Provide the (x, y) coordinate of the cell's center where the given text is located.  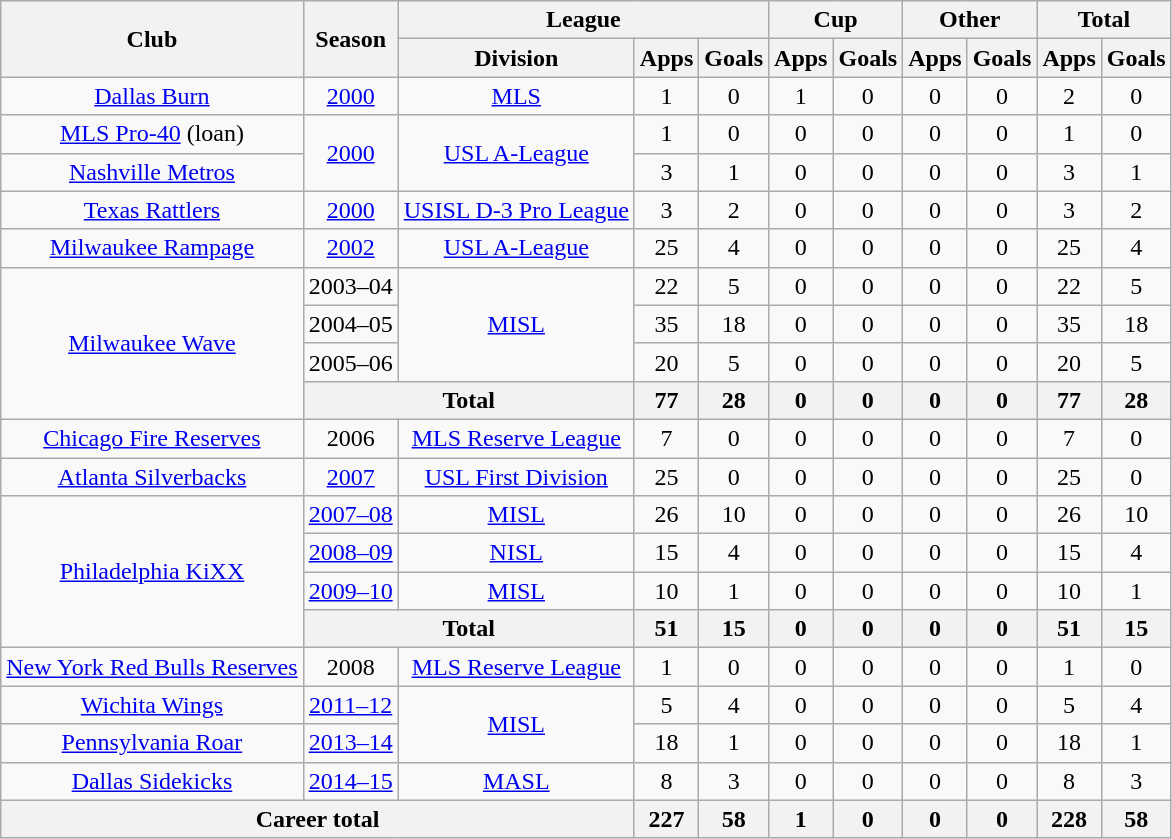
Cup (836, 20)
Pennsylvania Roar (152, 743)
USISL D-3 Pro League (516, 210)
227 (666, 819)
Chicago Fire Reserves (152, 438)
2004–05 (350, 324)
2008 (350, 667)
2005–06 (350, 362)
NISL (516, 553)
USL First Division (516, 477)
Milwaukee Rampage (152, 248)
Division (516, 58)
Philadelphia KiXX (152, 572)
Atlanta Silverbacks (152, 477)
2007–08 (350, 515)
MLS (516, 96)
2009–10 (350, 591)
2008–09 (350, 553)
Dallas Sidekicks (152, 781)
Nashville Metros (152, 172)
MASL (516, 781)
2006 (350, 438)
Wichita Wings (152, 705)
2007 (350, 477)
Other (970, 20)
Milwaukee Wave (152, 343)
Career total (318, 819)
Texas Rattlers (152, 210)
2011–12 (350, 705)
Dallas Burn (152, 96)
New York Red Bulls Reserves (152, 667)
League (583, 20)
2013–14 (350, 743)
2003–04 (350, 286)
228 (1069, 819)
2014–15 (350, 781)
MLS Pro-40 (loan) (152, 134)
Club (152, 39)
Season (350, 39)
2002 (350, 248)
